Return the [x, y] coordinate for the center point of the cell that contains the specified text.  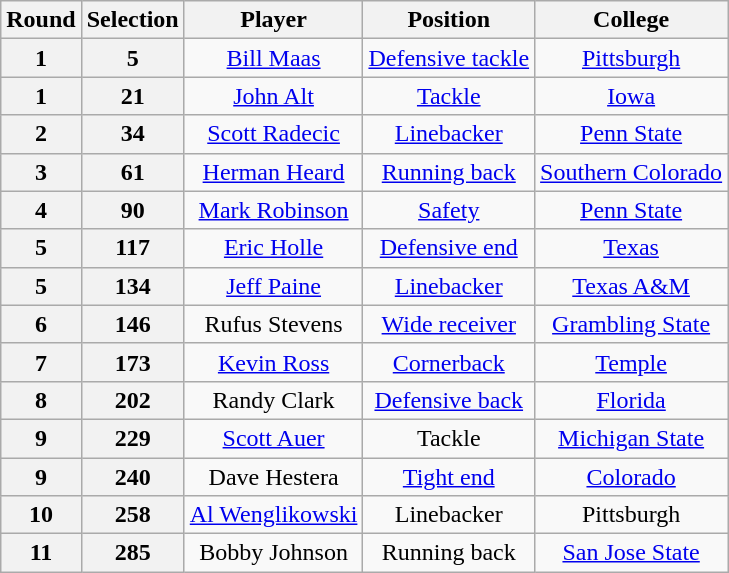
Wide receiver [449, 324]
Position [449, 20]
8 [41, 400]
John Alt [274, 96]
San Jose State [632, 553]
173 [132, 362]
11 [41, 553]
College [632, 20]
229 [132, 438]
285 [132, 553]
117 [132, 248]
240 [132, 477]
Al Wenglikowski [274, 515]
Jeff Paine [274, 286]
258 [132, 515]
7 [41, 362]
146 [132, 324]
Randy Clark [274, 400]
Scott Radecic [274, 134]
Texas A&M [632, 286]
21 [132, 96]
Eric Holle [274, 248]
Colorado [632, 477]
Dave Hestera [274, 477]
Kevin Ross [274, 362]
Cornerback [449, 362]
Iowa [632, 96]
3 [41, 172]
134 [132, 286]
6 [41, 324]
Selection [132, 20]
Texas [632, 248]
Temple [632, 362]
Herman Heard [274, 172]
Bill Maas [274, 58]
Michigan State [632, 438]
Tight end [449, 477]
Florida [632, 400]
Rufus Stevens [274, 324]
34 [132, 134]
Mark Robinson [274, 210]
Bobby Johnson [274, 553]
Scott Auer [274, 438]
Safety [449, 210]
Round [41, 20]
2 [41, 134]
202 [132, 400]
61 [132, 172]
90 [132, 210]
Defensive back [449, 400]
Defensive tackle [449, 58]
Southern Colorado [632, 172]
10 [41, 515]
Defensive end [449, 248]
Grambling State [632, 324]
Player [274, 20]
4 [41, 210]
